Search for the cell housing the specified text and yield its [x, y] center coordinate. 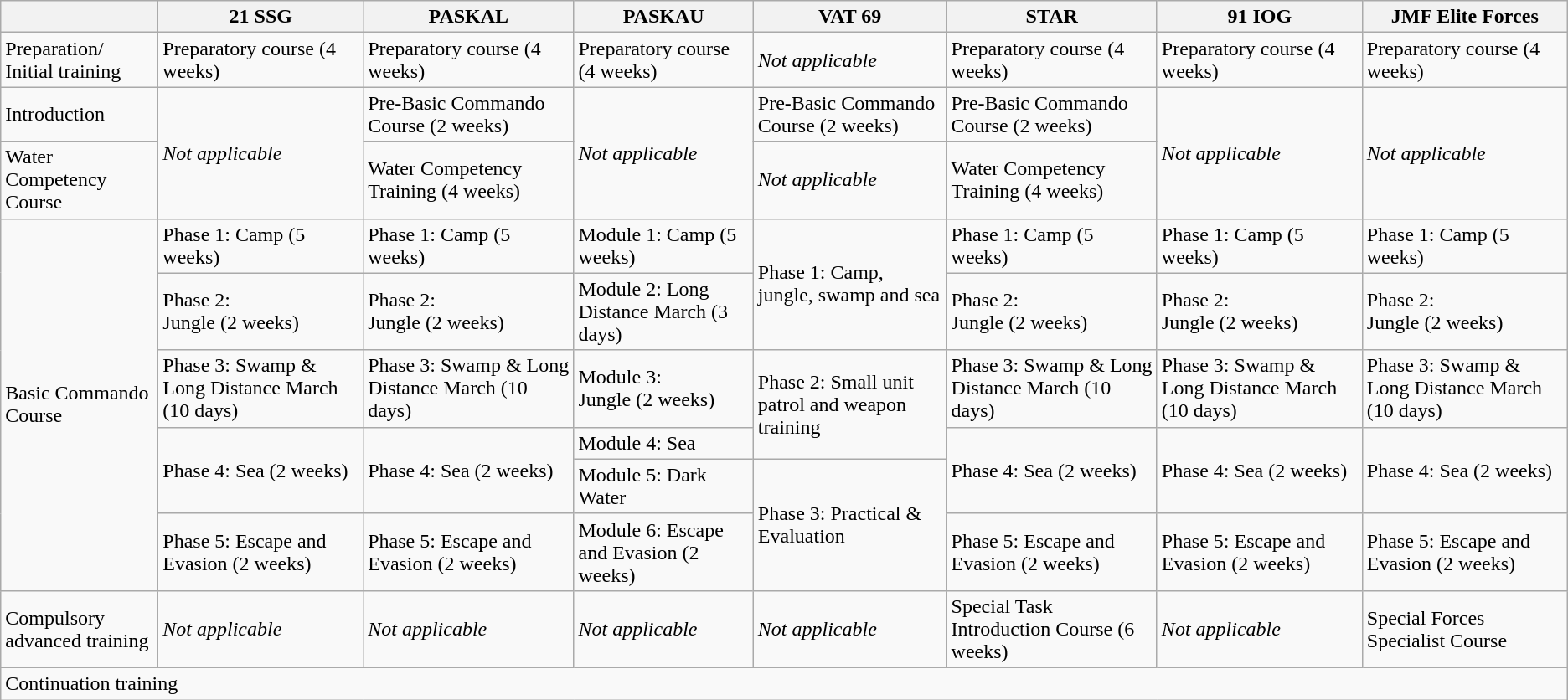
PASKAU [663, 17]
Introduction [80, 114]
Water Competency Course [80, 180]
Phase 3: Practical & Evaluation [849, 524]
Basic Commando Course [80, 404]
91 IOG [1260, 17]
Module 6: Escape and Evasion (2 weeks) [663, 552]
JMF Elite Forces [1464, 17]
Phase 1: Camp, jungle, swamp and sea [849, 285]
Continuation training [784, 683]
Compulsory advanced training [80, 629]
Special Forces Specialist Course [1464, 629]
PASKAL [469, 17]
VAT 69 [849, 17]
Module 1: Camp (5 weeks) [663, 246]
Module 3:Jungle (2 weeks) [663, 389]
Module 2: Long Distance March (3 days) [663, 311]
STAR [1052, 17]
Phase 2: Small unit patrol and weapon training [849, 404]
Module 4: Sea [663, 443]
Special Task Introduction Course (6 weeks) [1052, 629]
Preparation/Initial training [80, 60]
21 SSG [261, 17]
Module 5: Dark Water [663, 486]
